Output the [x, y] coordinate of the center of the cell containing the given text.  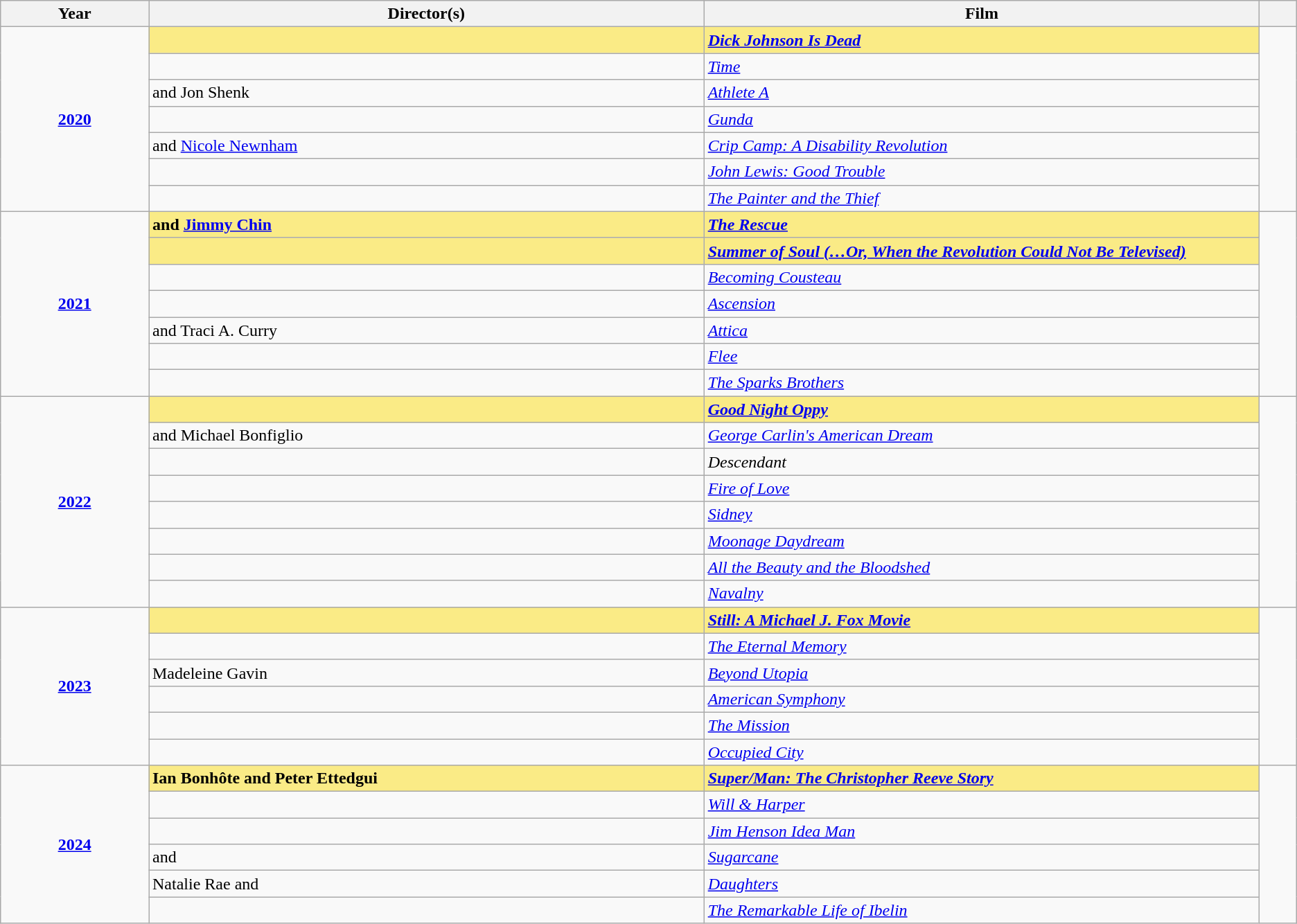
2020 [75, 119]
The Eternal Memory [982, 646]
2024 [75, 844]
The Mission [982, 725]
Ian Bonhôte and Peter Ettedgui [426, 779]
Crip Camp: A Disability Revolution [982, 145]
Navalny [982, 594]
Dick Johnson Is Dead [982, 40]
The Sparks Brothers [982, 383]
Ascension [982, 303]
Daughters [982, 884]
Director(s) [426, 14]
Athlete A [982, 93]
and Nicole Newnham [426, 145]
Film [982, 14]
Beyond Utopia [982, 673]
Natalie Rae and [426, 884]
2022 [75, 501]
Time [982, 66]
Good Night Oppy [982, 409]
Occupied City [982, 752]
2021 [75, 303]
and Jon Shenk [426, 93]
and Traci A. Curry [426, 330]
and Michael Bonfiglio [426, 436]
Flee [982, 357]
Will & Harper [982, 805]
The Rescue [982, 224]
Attica [982, 330]
2023 [75, 686]
Jim Henson Idea Man [982, 831]
Madeleine Gavin [426, 673]
Sidney [982, 515]
Year [75, 14]
The Painter and the Thief [982, 198]
Moonage Daydream [982, 541]
Gunda [982, 119]
George Carlin's American Dream [982, 436]
John Lewis: Good Trouble [982, 172]
Still: A Michael J. Fox Movie [982, 620]
All the Beauty and the Bloodshed [982, 567]
Super/Man: The Christopher Reeve Story [982, 779]
and Jimmy Chin [426, 224]
Fire of Love [982, 488]
Becoming Cousteau [982, 277]
The Remarkable Life of Ibelin [982, 910]
Descendant [982, 462]
American Symphony [982, 699]
Sugarcane [982, 858]
and [426, 858]
Summer of Soul (…Or, When the Revolution Could Not Be Televised) [982, 251]
